Locate the cell with the specified text and output its [x, y] center coordinate. 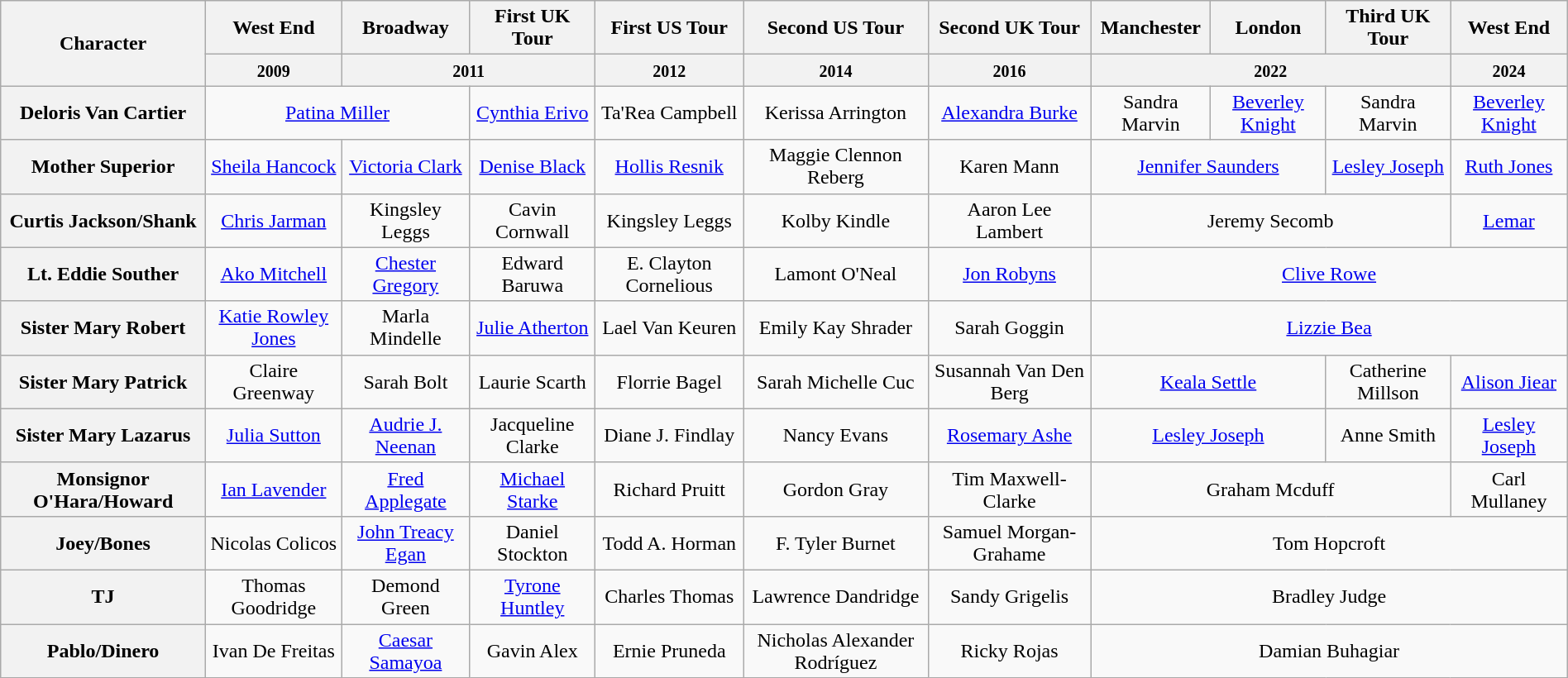
Karen Mann [1009, 167]
Carl Mullaney [1509, 489]
Manchester [1151, 28]
Daniel Stockton [533, 542]
Sandy Grigelis [1009, 597]
Gavin Alex [533, 650]
Demond Green [405, 597]
TJ [103, 597]
Sarah Michelle Cuc [836, 382]
Lemar [1509, 220]
2011 [468, 70]
Tim Maxwell-Clarke [1009, 489]
Mother Superior [103, 167]
Richard Pruitt [670, 489]
Denise Black [533, 167]
Julia Sutton [273, 435]
Todd A. Horman [670, 542]
Samuel Morgan-Grahame [1009, 542]
Ricky Rojas [1009, 650]
Susannah Van Den Berg [1009, 382]
Lael Van Keuren [670, 327]
Sister Mary Robert [103, 327]
2016 [1009, 70]
Claire Greenway [273, 382]
Rosemary Ashe [1009, 435]
Joey/Bones [103, 542]
Cynthia Erivo [533, 112]
Maggie Clennon Reberg [836, 167]
Chester Gregory [405, 275]
Gordon Gray [836, 489]
Catherine Millson [1388, 382]
Deloris Van Cartier [103, 112]
Character [103, 43]
2022 [1270, 70]
Diane J. Findlay [670, 435]
Charles Thomas [670, 597]
Tyrone Huntley [533, 597]
Alison Jiear [1509, 382]
Ruth Jones [1509, 167]
Anne Smith [1388, 435]
Chris Jarman [273, 220]
Jeremy Secomb [1270, 220]
Sister Mary Lazarus [103, 435]
Lt. Eddie Souther [103, 275]
E. Clayton Cornelious [670, 275]
Clive Rowe [1329, 275]
Victoria Clark [405, 167]
John Treacy Egan [405, 542]
2012 [670, 70]
Ta'Rea Campbell [670, 112]
Kolby Kindle [836, 220]
Florrie Bagel [670, 382]
2009 [273, 70]
Aaron Lee Lambert [1009, 220]
Laurie Scarth [533, 382]
Jennifer Saunders [1208, 167]
Pablo/Dinero [103, 650]
Fred Applegate [405, 489]
Cavin Cornwall [533, 220]
London [1269, 28]
Ivan De Freitas [273, 650]
Monsignor O'Hara/Howard [103, 489]
2014 [836, 70]
Thomas Goodridge [273, 597]
Damian Buhagiar [1329, 650]
Jon Robyns [1009, 275]
Marla Mindelle [405, 327]
Alexandra Burke [1009, 112]
Edward Baruwa [533, 275]
Sarah Bolt [405, 382]
Ako Mitchell [273, 275]
Patina Miller [337, 112]
Audrie J. Neenan [405, 435]
Third UK Tour [1388, 28]
First US Tour [670, 28]
Lamont O'Neal [836, 275]
Nicolas Colicos [273, 542]
Emily Kay Shrader [836, 327]
2024 [1509, 70]
Sarah Goggin [1009, 327]
Nancy Evans [836, 435]
Ernie Pruneda [670, 650]
Nicholas Alexander Rodríguez [836, 650]
F. Tyler Burnet [836, 542]
Broadway [405, 28]
Second UK Tour [1009, 28]
Sister Mary Patrick [103, 382]
Jacqueline Clarke [533, 435]
Katie Rowley Jones [273, 327]
Graham Mcduff [1270, 489]
Caesar Samayoa [405, 650]
Kerissa Arrington [836, 112]
Ian Lavender [273, 489]
Bradley Judge [1329, 597]
Michael Starke [533, 489]
Julie Atherton [533, 327]
Hollis Resnik [670, 167]
Lawrence Dandridge [836, 597]
Second US Tour [836, 28]
Tom Hopcroft [1329, 542]
Keala Settle [1208, 382]
Sheila Hancock [273, 167]
First UK Tour [533, 28]
Curtis Jackson/Shank [103, 220]
Lizzie Bea [1329, 327]
